Scan for the cell matching the given text and deliver its (x, y) coordinate at center. 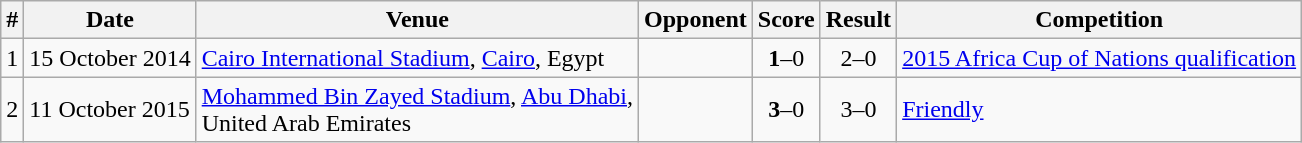
Mohammed Bin Zayed Stadium, Abu Dhabi,United Arab Emirates (417, 110)
Friendly (1100, 110)
2015 Africa Cup of Nations qualification (1100, 58)
2 (12, 110)
2–0 (858, 58)
Score (786, 20)
11 October 2015 (110, 110)
Opponent (696, 20)
Competition (1100, 20)
Cairo International Stadium, Cairo, Egypt (417, 58)
Date (110, 20)
Venue (417, 20)
# (12, 20)
Result (858, 20)
1 (12, 58)
1–0 (786, 58)
15 October 2014 (110, 58)
